Scan for the cell matching the given text and deliver its [X, Y] coordinate at center. 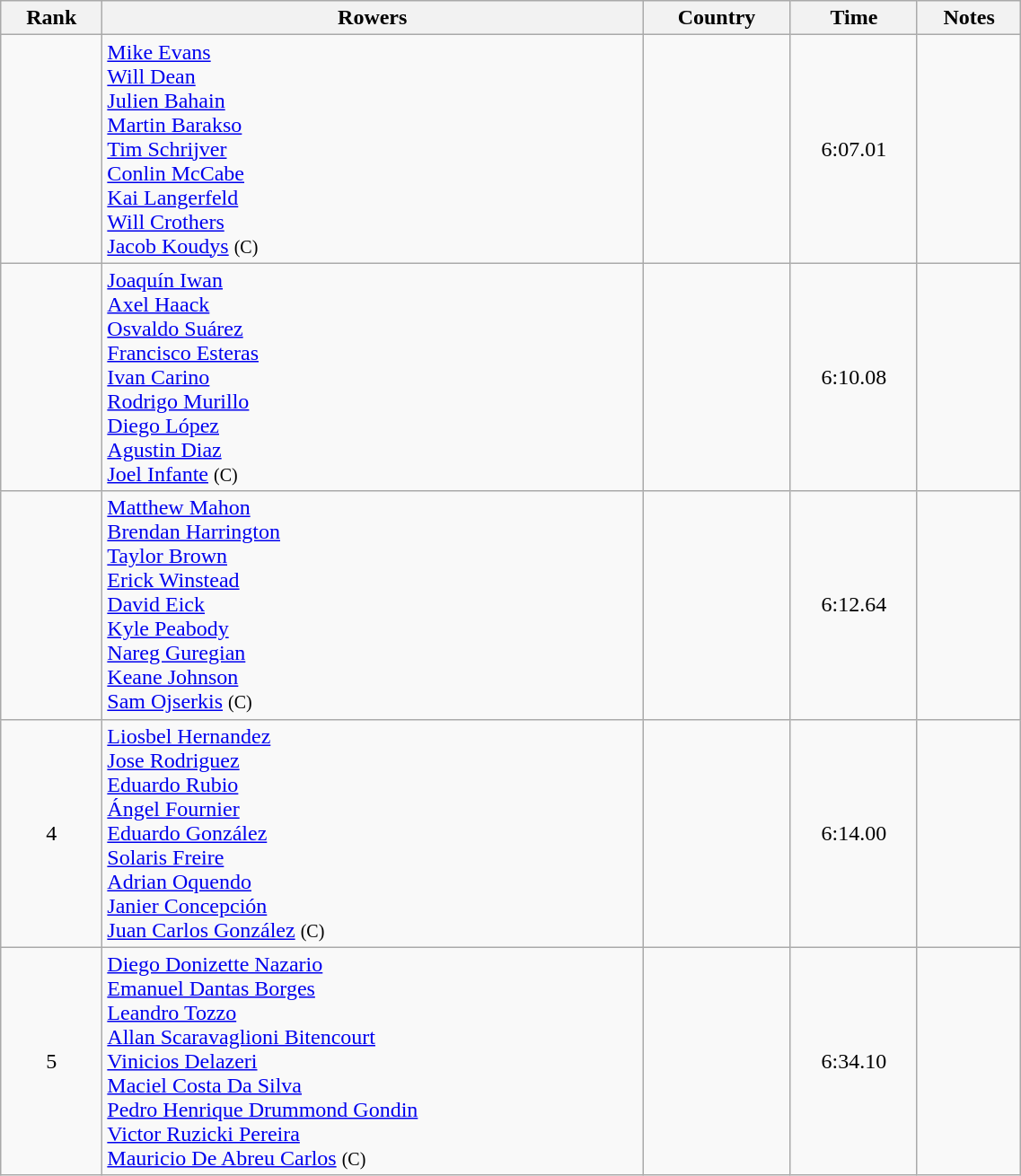
Joaquín IwanAxel HaackOsvaldo SuárezFrancisco EsterasIvan CarinoRodrigo MurilloDiego LópezAgustin DiazJoel Infante (C) [373, 377]
6:07.01 [853, 149]
6:14.00 [853, 833]
6:10.08 [853, 377]
5 [52, 1061]
6:34.10 [853, 1061]
Matthew MahonBrendan HarringtonTaylor BrownErick WinsteadDavid Eick Kyle PeabodyNareg GuregianKeane JohnsonSam Ojserkis (C) [373, 605]
Time [853, 18]
Notes [968, 18]
6:12.64 [853, 605]
Country [717, 18]
Mike EvansWill DeanJulien BahainMartin BaraksoTim Schrijver Conlin McCabeKai LangerfeldWill CrothersJacob Koudys (C) [373, 149]
4 [52, 833]
Liosbel HernandezJose RodriguezEduardo RubioÁngel FournierEduardo GonzálezSolaris FreireAdrian OquendoJanier ConcepciónJuan Carlos González (C) [373, 833]
Rowers [373, 18]
Rank [52, 18]
